Determine the (X, Y) coordinate at the center of the cell enclosing the given text.  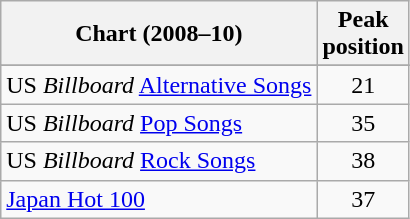
Chart (2008–10) (159, 34)
Japan Hot 100 (159, 199)
21 (363, 85)
35 (363, 123)
37 (363, 199)
Peakposition (363, 34)
US Billboard Alternative Songs (159, 85)
US Billboard Pop Songs (159, 123)
US Billboard Rock Songs (159, 161)
38 (363, 161)
